For the text-containing cell, return its midpoint in (X, Y) coordinate format. 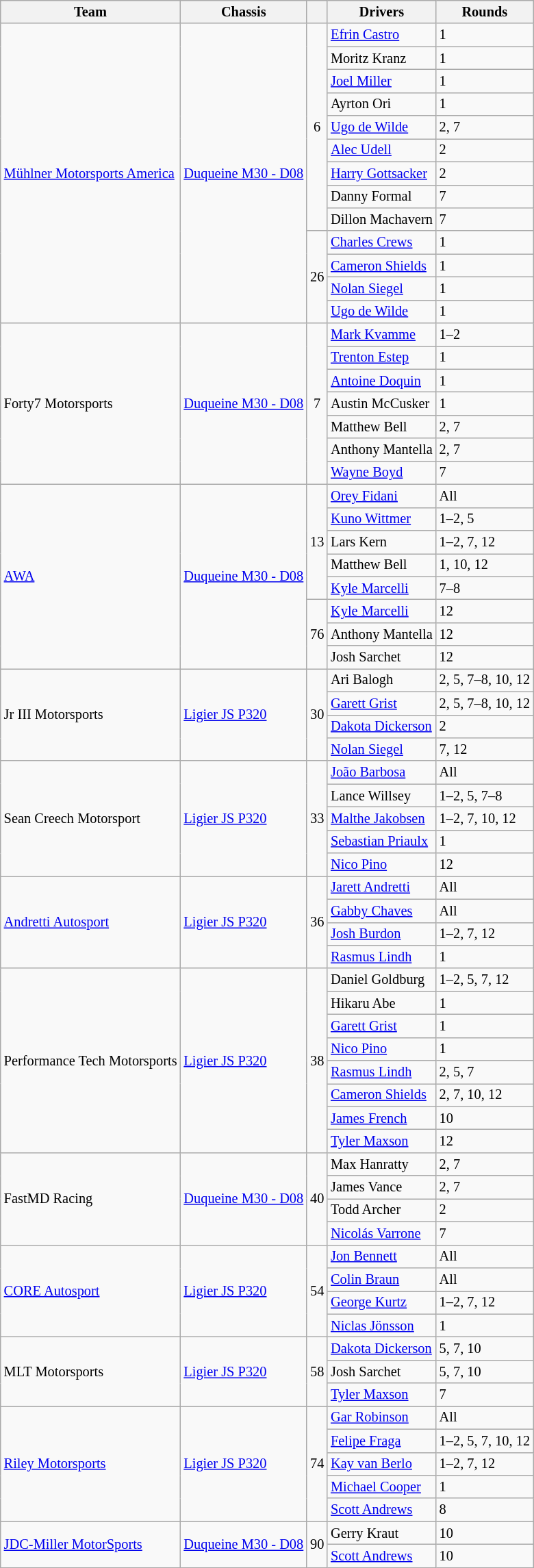
Josh Burdon (382, 934)
Alec Udell (382, 150)
Nicolás Varrone (382, 1233)
CORE Autosport (90, 1291)
40 (317, 1198)
Drivers (382, 12)
Mark Kvamme (382, 335)
Jarett Andretti (382, 887)
Kay van Berlo (382, 1464)
Sebastian Priaulx (382, 842)
Efrin Castro (382, 35)
1, 10, 12 (485, 565)
FastMD Racing (90, 1198)
1–2, 5 (485, 519)
1–2, 7, 10, 12 (485, 818)
Riley Motorsports (90, 1463)
Gar Robinson (382, 1417)
Niclas Jönsson (382, 1326)
MLT Motorsports (90, 1371)
7–8 (485, 588)
33 (317, 818)
João Barbosa (382, 772)
Mühlner Motorsports America (90, 173)
76 (317, 634)
26 (317, 277)
Chassis (244, 12)
90 (317, 1545)
Daniel Goldburg (382, 980)
Orey Fidani (382, 496)
Gabby Chaves (382, 911)
JDC-Miller MotorSports (90, 1545)
38 (317, 1060)
Michael Cooper (382, 1487)
Kuno Wittmer (382, 519)
Antoine Doquin (382, 381)
Wayne Boyd (382, 472)
Todd Archer (382, 1210)
Austin McCusker (382, 403)
Colin Braun (382, 1279)
1–2, 5, 7, 10, 12 (485, 1441)
Jr III Motorsports (90, 715)
Ayrton Ori (382, 104)
2, 5, 7 (485, 1072)
Trenton Estep (382, 357)
Forty7 Motorsports (90, 404)
Ari Balogh (382, 680)
Jon Bennett (382, 1256)
Felipe Fraga (382, 1441)
8 (485, 1510)
Dillon Machavern (382, 219)
Moritz Kranz (382, 58)
7, 12 (485, 749)
Gerry Kraut (382, 1533)
2, 7, 10, 12 (485, 1095)
30 (317, 715)
James Vance (382, 1187)
Charles Crews (382, 242)
74 (317, 1463)
Max Hanratty (382, 1164)
1–2, 5, 7–8 (485, 796)
Rounds (485, 12)
Hikaru Abe (382, 1003)
James French (382, 1118)
58 (317, 1371)
Sean Creech Motorsport (90, 818)
Team (90, 12)
George Kurtz (382, 1302)
36 (317, 922)
AWA (90, 577)
Danny Formal (382, 197)
1–2 (485, 335)
13 (317, 542)
Lance Willsey (382, 796)
Joel Miller (382, 81)
Malthe Jakobsen (382, 818)
Harry Gottsacker (382, 173)
Lars Kern (382, 542)
Andretti Autosport (90, 922)
6 (317, 127)
54 (317, 1291)
Performance Tech Motorsports (90, 1060)
1–2, 5, 7, 12 (485, 980)
